Scan for the cell matching the given text and deliver its [x, y] coordinate at center. 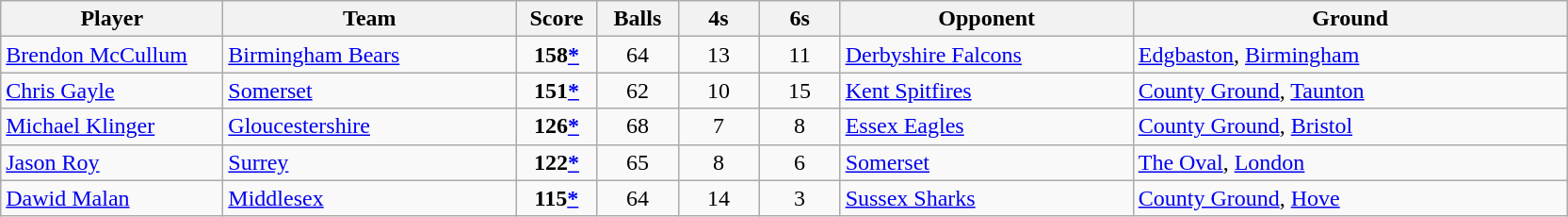
Gloucestershire [369, 126]
Derbyshire Falcons [987, 55]
Balls [638, 19]
Birmingham Bears [369, 55]
Chris Gayle [112, 91]
Essex Eagles [987, 126]
Brendon McCullum [112, 55]
County Ground, Hove [1350, 198]
7 [719, 126]
Dawid Malan [112, 198]
14 [719, 198]
158* [557, 55]
Score [557, 19]
15 [800, 91]
126* [557, 126]
13 [719, 55]
Jason Roy [112, 162]
County Ground, Taunton [1350, 91]
65 [638, 162]
Edgbaston, Birmingham [1350, 55]
6s [800, 19]
10 [719, 91]
122* [557, 162]
3 [800, 198]
151* [557, 91]
115* [557, 198]
68 [638, 126]
Michael Klinger [112, 126]
Opponent [987, 19]
Sussex Sharks [987, 198]
62 [638, 91]
Team [369, 19]
The Oval, London [1350, 162]
Ground [1350, 19]
Middlesex [369, 198]
4s [719, 19]
6 [800, 162]
11 [800, 55]
Kent Spitfires [987, 91]
Player [112, 19]
Surrey [369, 162]
County Ground, Bristol [1350, 126]
